Output the (x, y) coordinate of the center of the cell containing the given text.  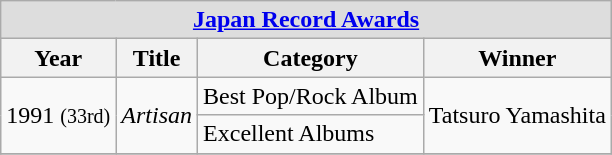
Excellent Albums (311, 134)
Japan Record Awards (306, 20)
Winner (517, 58)
Category (311, 58)
Title (157, 58)
Tatsuro Yamashita (517, 115)
Best Pop/Rock Album (311, 96)
Artisan (157, 115)
Year (58, 58)
1991 (33rd) (58, 115)
